Capture the cell that displays the provided text and extract its [X, Y] central coordinate. 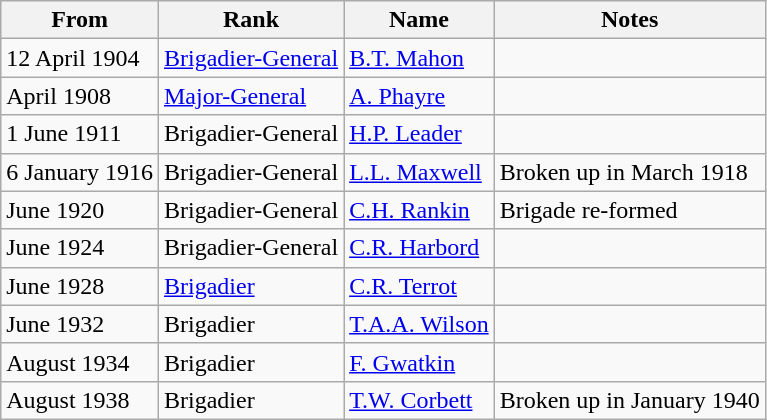
Major-General [250, 96]
August 1938 [80, 400]
Notes [630, 20]
B.T. Mahon [420, 58]
August 1934 [80, 362]
From [80, 20]
Rank [250, 20]
C.R. Terrot [420, 286]
June 1928 [80, 286]
T.W. Corbett [420, 400]
June 1924 [80, 248]
H.P. Leader [420, 134]
A. Phayre [420, 96]
C.R. Harbord [420, 248]
F. Gwatkin [420, 362]
Broken up in March 1918 [630, 172]
Broken up in January 1940 [630, 400]
6 January 1916 [80, 172]
L.L. Maxwell [420, 172]
12 April 1904 [80, 58]
Name [420, 20]
1 June 1911 [80, 134]
C.H. Rankin [420, 210]
T.A.A. Wilson [420, 324]
June 1920 [80, 210]
April 1908 [80, 96]
Brigade re-formed [630, 210]
June 1932 [80, 324]
